For the text-containing cell, return its midpoint in (x, y) coordinate format. 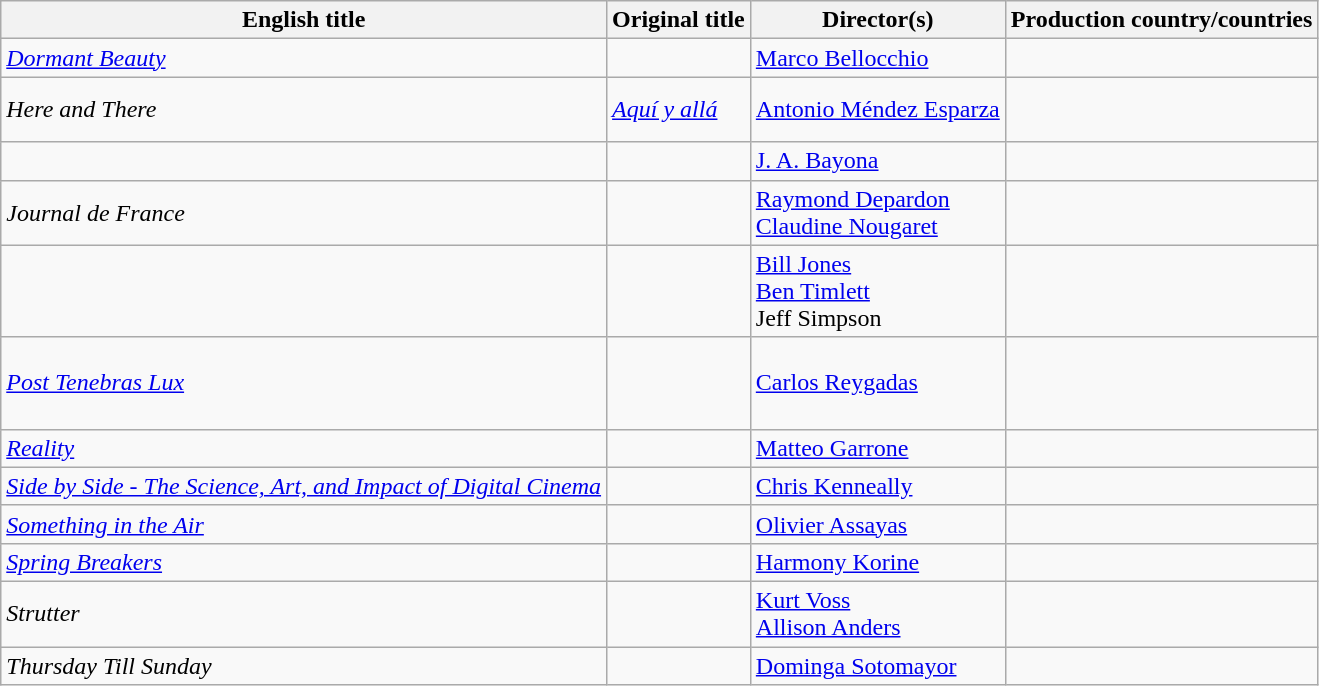
Olivier Assayas (878, 524)
Reality (304, 448)
Here and There (304, 110)
Carlos Reygadas (878, 383)
Strutter (304, 614)
Matteo Garrone (878, 448)
Spring Breakers (304, 562)
Dormant Beauty (304, 58)
Director(s) (878, 20)
Marco Bellocchio (878, 58)
Thursday Till Sunday (304, 665)
Something in the Air (304, 524)
Harmony Korine (878, 562)
Bill JonesBen TimlettJeff Simpson (878, 291)
Production country/countries (1162, 20)
Original title (679, 20)
Aquí y allá (679, 110)
English title (304, 20)
Raymond DepardonClaudine Nougaret (878, 212)
Chris Kenneally (878, 486)
J. A. Bayona (878, 161)
Dominga Sotomayor (878, 665)
Antonio Méndez Esparza (878, 110)
Post Tenebras Lux (304, 383)
Journal de France (304, 212)
Kurt VossAllison Anders (878, 614)
Side by Side - The Science, Art, and Impact of Digital Cinema (304, 486)
